Determine the [x, y] coordinate at the center of the cell enclosing the given text.  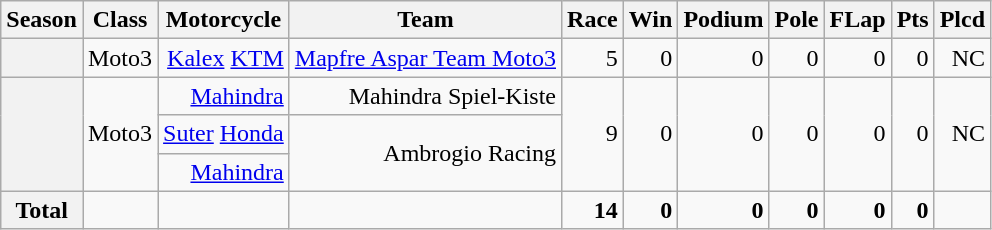
Ambrogio Racing [425, 153]
Podium [724, 20]
Pole [796, 20]
Mahindra Spiel-Kiste [425, 96]
FLap [858, 20]
Plcd [962, 20]
Total [42, 210]
Mapfre Aspar Team Moto3 [425, 58]
Pts [912, 20]
5 [593, 58]
Kalex KTM [224, 58]
Class [120, 20]
Win [650, 20]
Season [42, 20]
Motorcycle [224, 20]
Suter Honda [224, 134]
Race [593, 20]
9 [593, 134]
14 [593, 210]
Team [425, 20]
